Determine the [X, Y] coordinate at the center of the cell enclosing the given text.  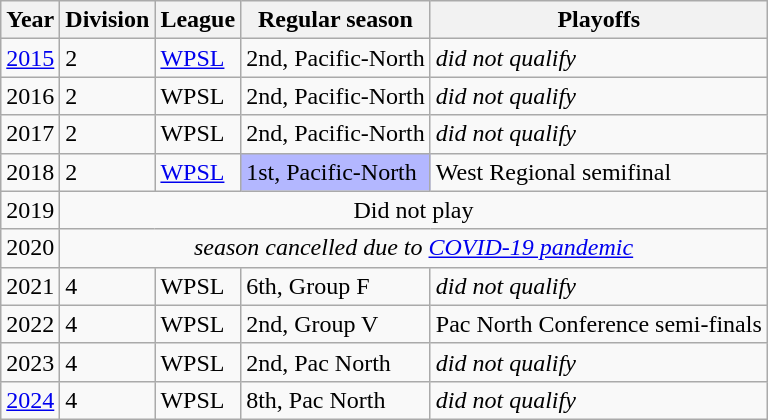
Pac North Conference semi-finals [598, 324]
2021 [30, 286]
6th, Group F [336, 286]
Did not play [414, 210]
Year [30, 20]
2018 [30, 172]
Division [108, 20]
West Regional semifinal [598, 172]
season cancelled due to COVID-19 pandemic [414, 248]
2020 [30, 248]
2022 [30, 324]
2nd, Group V [336, 324]
1st, Pacific-North [336, 172]
2nd, Pac North [336, 362]
League [198, 20]
2016 [30, 96]
Playoffs [598, 20]
8th, Pac North [336, 400]
2015 [30, 58]
2017 [30, 134]
2024 [30, 400]
Regular season [336, 20]
2019 [30, 210]
2023 [30, 362]
